Find where the given text appears and provide that cell's center as (X, Y) coordinate. 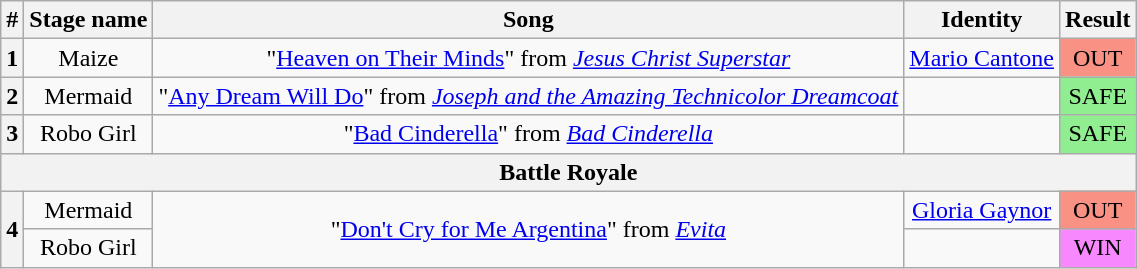
2 (12, 96)
WIN (1098, 248)
"Bad Cinderella" from Bad Cinderella (528, 134)
1 (12, 58)
Mario Cantone (982, 58)
Gloria Gaynor (982, 210)
# (12, 20)
Battle Royale (568, 172)
"Any Dream Will Do" from Joseph and the Amazing Technicolor Dreamcoat (528, 96)
Identity (982, 20)
4 (12, 229)
Maize (88, 58)
"Don't Cry for Me Argentina" from Evita (528, 229)
Stage name (88, 20)
Song (528, 20)
Result (1098, 20)
"Heaven on Their Minds" from Jesus Christ Superstar (528, 58)
3 (12, 134)
